Extract the (x, y) coordinate from the center of the cell holding the provided text.  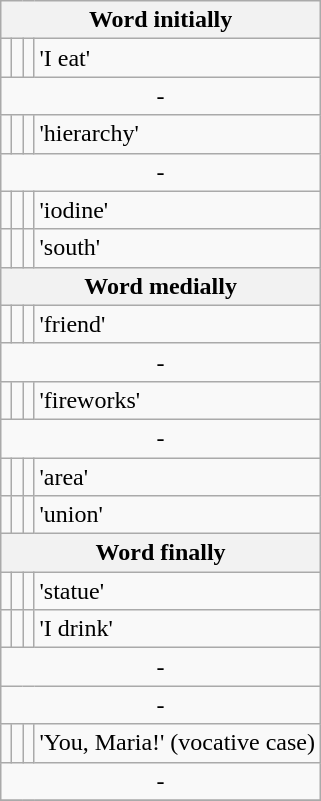
'area' (178, 477)
Word finally (161, 553)
'friend' (178, 324)
'fireworks' (178, 400)
'iodine' (178, 210)
'I eat' (178, 58)
'statue' (178, 591)
'union' (178, 515)
'I drink' (178, 629)
'You, Maria!' (vocative case) (178, 743)
Word medially (161, 286)
Word initially (161, 20)
'south' (178, 248)
'hierarchy' (178, 134)
